From the cell containing the given text, extract its center point as [x, y] coordinate. 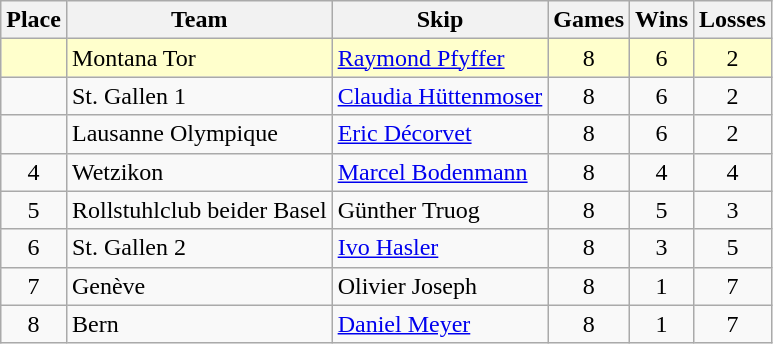
Wins [662, 20]
Eric Décorvet [440, 134]
Claudia Hüttenmoser [440, 96]
Raymond Pfyffer [440, 58]
Günther Truog [440, 210]
Ivo Hasler [440, 248]
Wetzikon [199, 172]
Rollstuhlclub beider Basel [199, 210]
Daniel Meyer [440, 324]
Lausanne Olympique [199, 134]
Skip [440, 20]
St. Gallen 1 [199, 96]
Montana Tor [199, 58]
Genève [199, 286]
Team [199, 20]
Marcel Bodenmann [440, 172]
Place [34, 20]
St. Gallen 2 [199, 248]
Games [589, 20]
Olivier Joseph [440, 286]
Bern [199, 324]
Losses [733, 20]
